Return the (x, y) coordinate for the center point of the cell that contains the specified text.  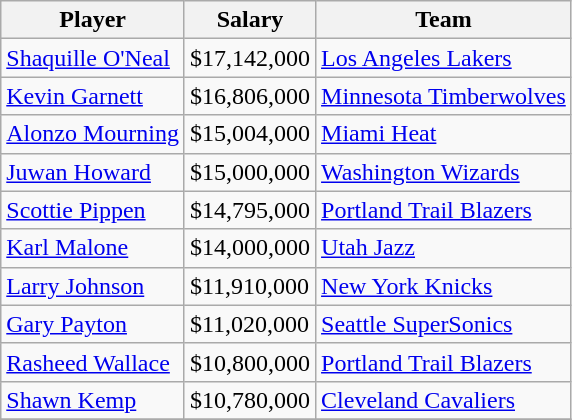
Seattle SuperSonics (444, 324)
$16,806,000 (250, 96)
Kevin Garnett (93, 96)
$14,795,000 (250, 210)
Utah Jazz (444, 248)
Juwan Howard (93, 172)
New York Knicks (444, 286)
Los Angeles Lakers (444, 58)
Rasheed Wallace (93, 362)
$17,142,000 (250, 58)
Minnesota Timberwolves (444, 96)
$10,800,000 (250, 362)
Shaquille O'Neal (93, 58)
Washington Wizards (444, 172)
Shawn Kemp (93, 400)
Salary (250, 20)
Scottie Pippen (93, 210)
Cleveland Cavaliers (444, 400)
$15,000,000 (250, 172)
$11,020,000 (250, 324)
Alonzo Mourning (93, 134)
Karl Malone (93, 248)
$10,780,000 (250, 400)
Gary Payton (93, 324)
Player (93, 20)
$15,004,000 (250, 134)
$11,910,000 (250, 286)
Miami Heat (444, 134)
Team (444, 20)
$14,000,000 (250, 248)
Larry Johnson (93, 286)
